Return [X, Y] of the center of cell containing provided text 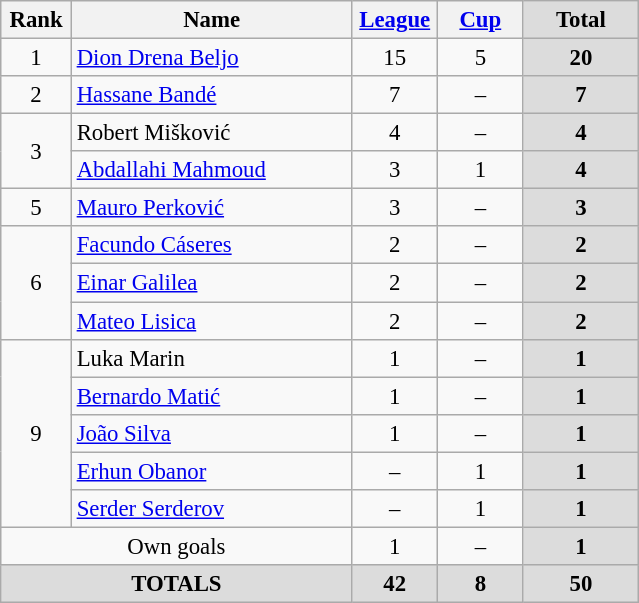
João Silva [212, 433]
Own goals [176, 546]
Dion Drena Beljo [212, 58]
Bernardo Matić [212, 396]
Cup [481, 20]
20 [581, 58]
Robert Mišković [212, 133]
Luka Marin [212, 358]
Mauro Perković [212, 208]
Serder Serderov [212, 509]
50 [581, 584]
Mateo Lisica [212, 321]
6 [36, 282]
League [395, 20]
Abdallahi Mahmoud [212, 170]
Name [212, 20]
8 [481, 584]
42 [395, 584]
15 [395, 58]
Einar Galilea [212, 283]
Facundo Cáseres [212, 245]
Rank [36, 20]
Total [581, 20]
9 [36, 433]
Erhun Obanor [212, 471]
TOTALS [176, 584]
Hassane Bandé [212, 95]
